For the text-containing cell, return its midpoint in (x, y) coordinate format. 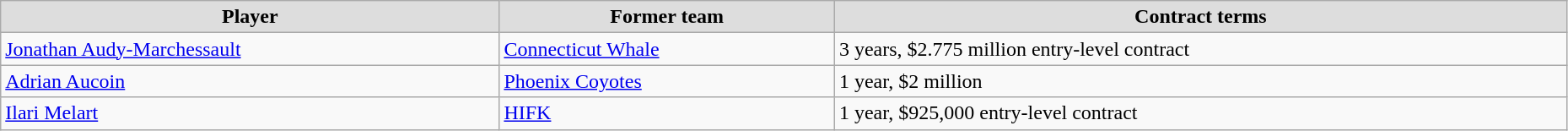
Connecticut Whale (667, 49)
Player (250, 17)
Former team (667, 17)
Adrian Aucoin (250, 81)
3 years, $2.775 million entry-level contract (1200, 49)
Jonathan Audy-Marchessault (250, 49)
Ilari Melart (250, 113)
HIFK (667, 113)
Contract terms (1200, 17)
Phoenix Coyotes (667, 81)
1 year, $2 million (1200, 81)
1 year, $925,000 entry-level contract (1200, 113)
